Pinpoint the cell where the given text exists, returning its (x, y) midpoint coordinate. 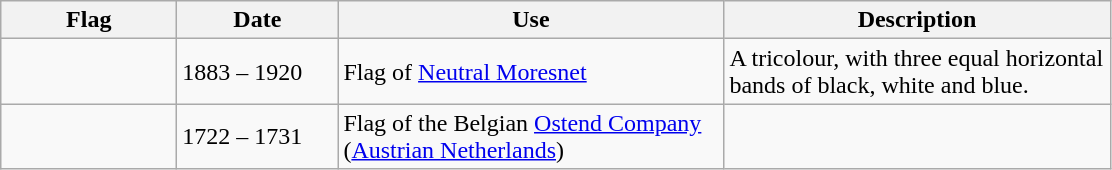
Flag (89, 20)
Description (917, 20)
1883 – 1920 (258, 72)
Flag of Neutral Moresnet (531, 72)
A tricolour, with three equal horizontal bands of black, white and blue. (917, 72)
Flag of the Belgian Ostend Company(Austrian Netherlands) (531, 136)
Use (531, 20)
1722 – 1731 (258, 136)
Date (258, 20)
